Determine the [x, y] coordinate at the center of the cell enclosing the given text.  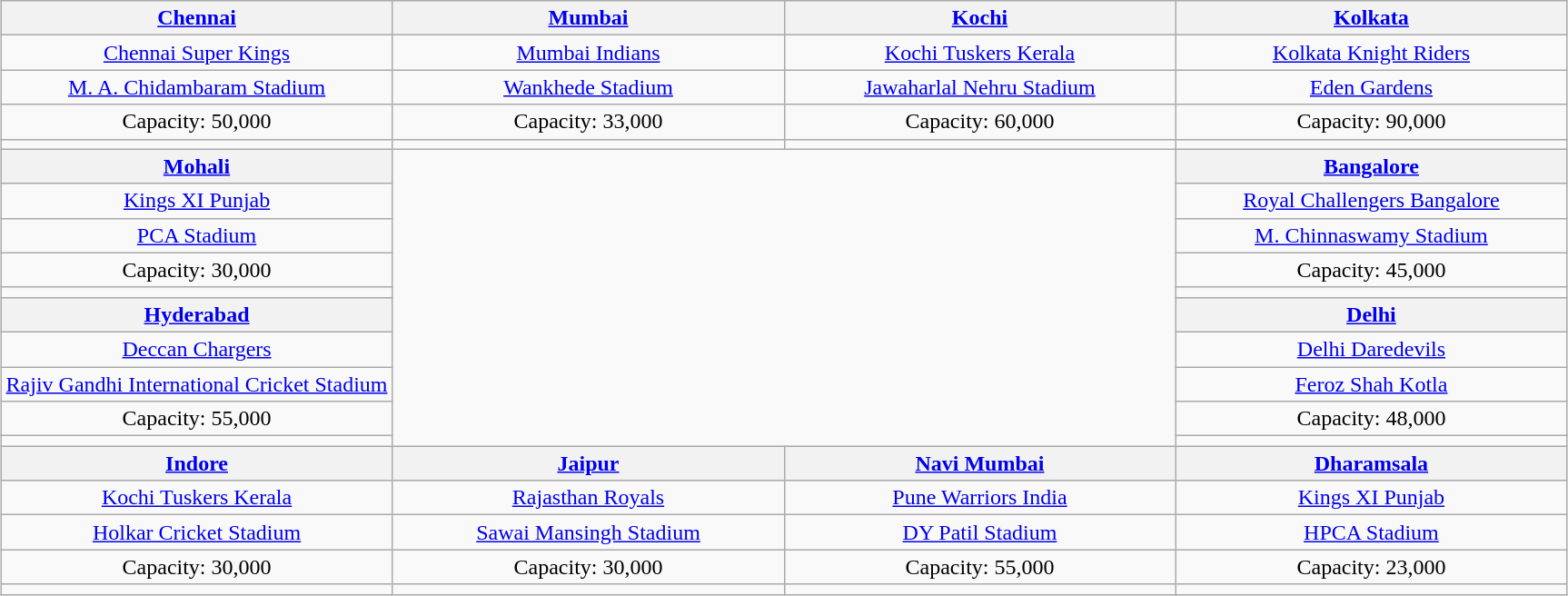
Bangalore [1372, 166]
Chennai [196, 18]
Capacity: 45,000 [1372, 270]
Capacity: 23,000 [1372, 567]
Rajiv Gandhi International Cricket Stadium [196, 384]
Mumbai [589, 18]
Wankhede Stadium [589, 87]
M. A. Chidambaram Stadium [196, 87]
Jaipur [589, 463]
Royal Challengers Bangalore [1372, 201]
DY Patil Stadium [979, 532]
Navi Mumbai [979, 463]
Rajasthan Royals [589, 498]
Eden Gardens [1372, 87]
Capacity: 60,000 [979, 122]
Capacity: 33,000 [589, 122]
Holkar Cricket Stadium [196, 532]
Chennai Super Kings [196, 53]
Kochi [979, 18]
HPCA Stadium [1372, 532]
Delhi Daredevils [1372, 349]
Kolkata [1372, 18]
Capacity: 48,000 [1372, 419]
Jawaharlal Nehru Stadium [979, 87]
Mumbai Indians [589, 53]
Pune Warriors India [979, 498]
Hyderabad [196, 314]
Sawai Mansingh Stadium [589, 532]
PCA Stadium [196, 235]
Capacity: 90,000 [1372, 122]
Kolkata Knight Riders [1372, 53]
Deccan Chargers [196, 349]
M. Chinnaswamy Stadium [1372, 235]
Dharamsala [1372, 463]
Delhi [1372, 314]
Feroz Shah Kotla [1372, 384]
Indore [196, 463]
Capacity: 50,000 [196, 122]
Mohali [196, 166]
